Extract the [x, y] coordinate from the center of the cell holding the provided text.  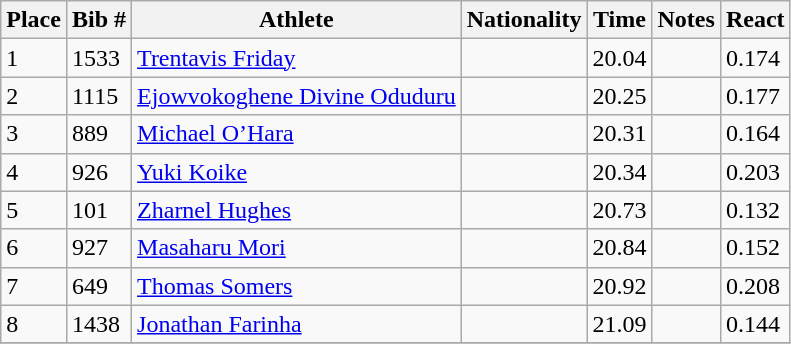
20.04 [620, 58]
Time [620, 20]
Place [34, 20]
2 [34, 96]
React [755, 20]
20.31 [620, 134]
926 [98, 172]
21.09 [620, 324]
4 [34, 172]
0.164 [755, 134]
0.203 [755, 172]
Thomas Somers [297, 286]
Bib # [98, 20]
Zharnel Hughes [297, 210]
927 [98, 248]
7 [34, 286]
20.84 [620, 248]
8 [34, 324]
Notes [686, 20]
0.144 [755, 324]
5 [34, 210]
Ejowvokoghene Divine Oduduru [297, 96]
649 [98, 286]
20.34 [620, 172]
0.132 [755, 210]
0.152 [755, 248]
Jonathan Farinha [297, 324]
Athlete [297, 20]
Michael O’Hara [297, 134]
1115 [98, 96]
Trentavis Friday [297, 58]
Yuki Koike [297, 172]
20.92 [620, 286]
889 [98, 134]
Masaharu Mori [297, 248]
3 [34, 134]
0.174 [755, 58]
1533 [98, 58]
6 [34, 248]
20.73 [620, 210]
101 [98, 210]
0.177 [755, 96]
0.208 [755, 286]
1438 [98, 324]
20.25 [620, 96]
Nationality [524, 20]
1 [34, 58]
